Provide the (X, Y) coordinate of the cell's center where the given text is located.  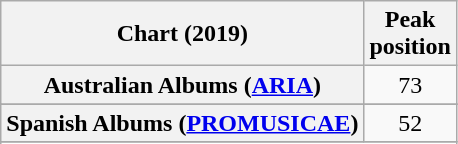
Chart (2019) (182, 34)
73 (410, 85)
52 (410, 123)
Australian Albums (ARIA) (182, 85)
Spanish Albums (PROMUSICAE) (182, 123)
Peakposition (410, 34)
